Determine the (x, y) coordinate at the center of the cell enclosing the given text.  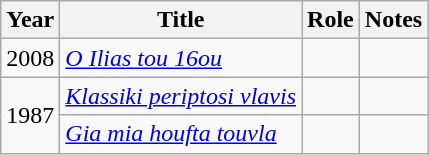
2008 (30, 58)
1987 (30, 115)
Role (331, 20)
Notes (393, 20)
Klassiki periptosi vlavis (181, 96)
Gia mia houfta touvla (181, 134)
O Ilias tou 16ou (181, 58)
Title (181, 20)
Year (30, 20)
